Capture the cell that displays the provided text and extract its (X, Y) central coordinate. 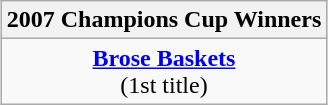
Brose Baskets(1st title) (164, 72)
2007 Champions Cup Winners (164, 20)
